Provide the [x, y] coordinate of the cell's center where the given text is located.  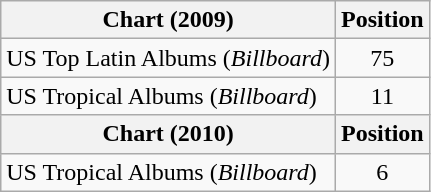
US Top Latin Albums (Billboard) [168, 58]
Chart (2009) [168, 20]
75 [382, 58]
11 [382, 96]
6 [382, 172]
Chart (2010) [168, 134]
